Determine the (X, Y) coordinate at the center of the cell enclosing the given text.  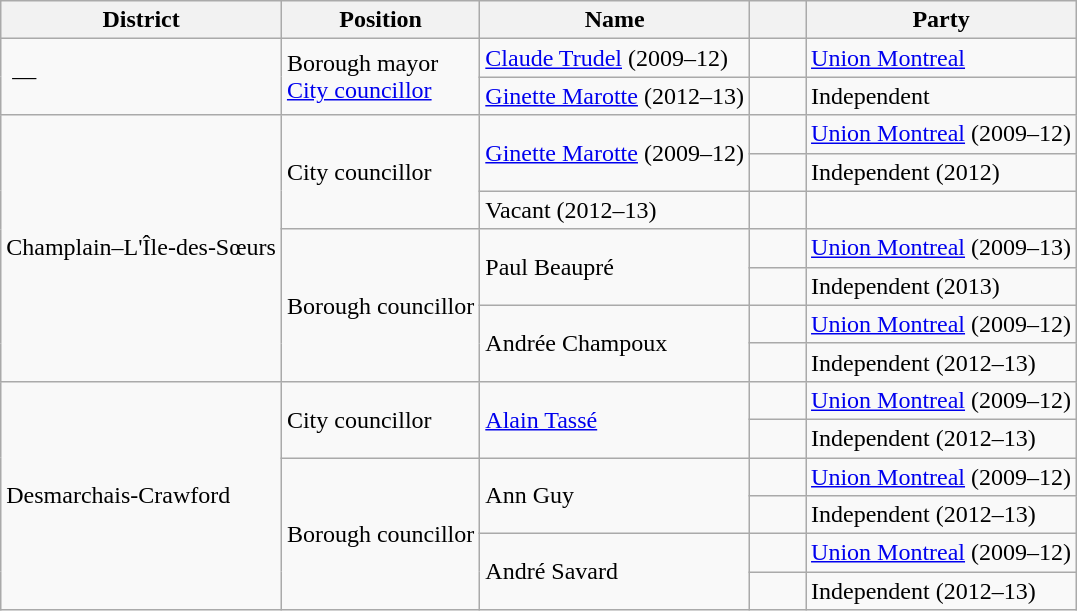
Alain Tassé (615, 419)
Party (942, 20)
Independent (2012) (942, 172)
Ann Guy (615, 496)
Vacant (2012–13) (615, 210)
Borough mayorCity councillor (380, 77)
District (142, 20)
Independent (942, 96)
Paul Beaupré (615, 267)
Ginette Marotte (2012–13) (615, 96)
Name (615, 20)
Independent (2013) (942, 286)
Champlain–L'Île-des-Sœurs (142, 248)
Position (380, 20)
Andrée Champoux (615, 343)
Union Montreal (2009–13) (942, 248)
— (142, 77)
André Savard (615, 572)
Desmarchais-Crawford (142, 495)
Union Montreal (942, 58)
Ginette Marotte (2009–12) (615, 153)
Claude Trudel (2009–12) (615, 58)
